For the text-containing cell, return its midpoint in [x, y] coordinate format. 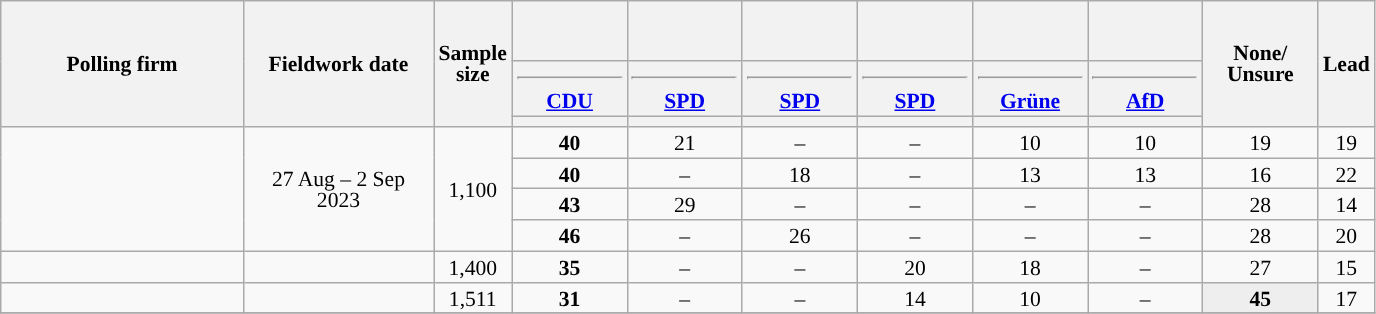
22 [1346, 174]
Grüne [1030, 89]
27 [1260, 266]
31 [570, 298]
Polling firm [122, 64]
26 [800, 236]
1,400 [473, 266]
16 [1260, 174]
29 [684, 204]
17 [1346, 298]
None/Unsure [1260, 64]
35 [570, 266]
Samplesize [473, 64]
AfD [1146, 89]
45 [1260, 298]
Lead [1346, 64]
15 [1346, 266]
CDU [570, 89]
43 [570, 204]
1,100 [473, 189]
46 [570, 236]
1,511 [473, 298]
21 [684, 142]
Fieldwork date [338, 64]
27 Aug – 2 Sep 2023 [338, 189]
